Pinpoint the cell where the given text exists, returning its (X, Y) midpoint coordinate. 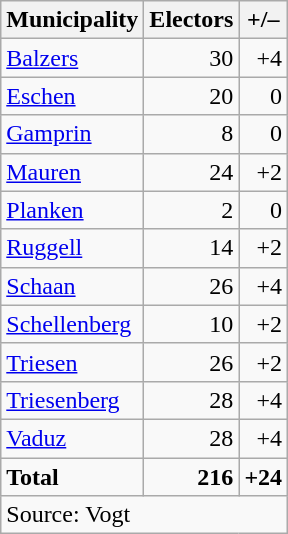
+24 (264, 477)
Triesen (72, 362)
Electors (192, 20)
Planken (72, 210)
14 (192, 248)
Schellenberg (72, 324)
20 (192, 96)
216 (192, 477)
Vaduz (72, 438)
Source: Vogt (144, 515)
8 (192, 134)
Schaan (72, 286)
Total (72, 477)
Gamprin (72, 134)
30 (192, 58)
Triesenberg (72, 400)
Ruggell (72, 248)
Eschen (72, 96)
2 (192, 210)
Balzers (72, 58)
24 (192, 172)
10 (192, 324)
Municipality (72, 20)
+/– (264, 20)
Mauren (72, 172)
